Return the (X, Y) coordinate for the center point of the cell that contains the specified text.  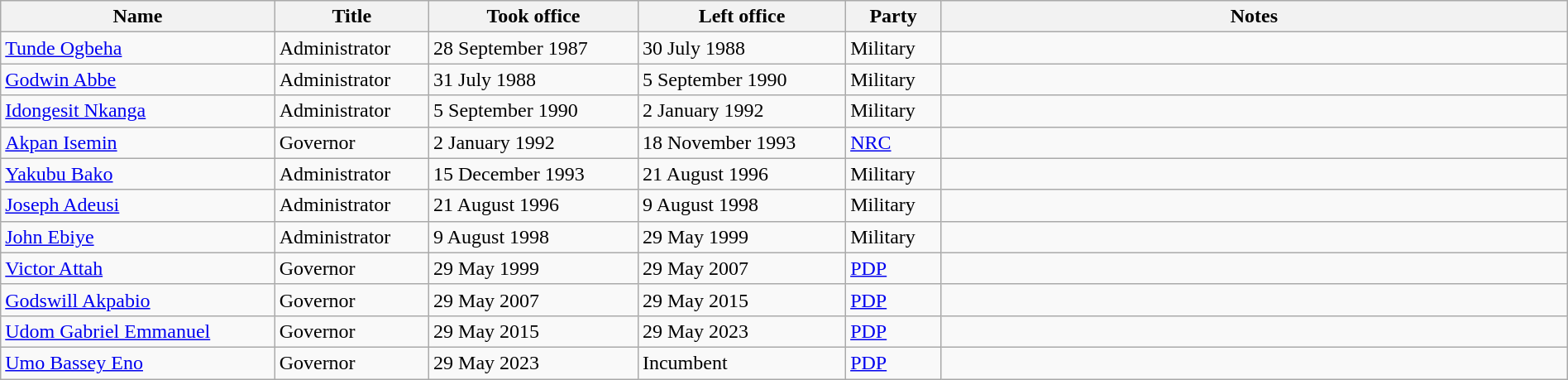
Idongesit Nkanga (137, 111)
15 December 1993 (534, 174)
Godwin Abbe (137, 79)
Joseph Adeusi (137, 205)
Title (351, 17)
Yakubu Bako (137, 174)
NRC (893, 142)
John Ebiye (137, 237)
Party (893, 17)
Tunde Ogbeha (137, 48)
Godswill Akpabio (137, 300)
Left office (741, 17)
Victor Attah (137, 268)
28 September 1987 (534, 48)
Name (137, 17)
31 July 1988 (534, 79)
Akpan Isemin (137, 142)
Took office (534, 17)
30 July 1988 (741, 48)
18 November 1993 (741, 142)
Incumbent (741, 363)
Udom Gabriel Emmanuel (137, 331)
Notes (1254, 17)
Umo Bassey Eno (137, 363)
